Extract the (X, Y) coordinate from the center of the cell holding the provided text.  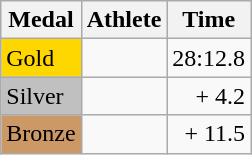
Silver (41, 96)
Bronze (41, 134)
+ 4.2 (209, 96)
Athlete (124, 20)
Time (209, 20)
28:12.8 (209, 58)
Gold (41, 58)
+ 11.5 (209, 134)
Medal (41, 20)
